Identify which cell holds the provided text, then report its [x, y] central coordinate. 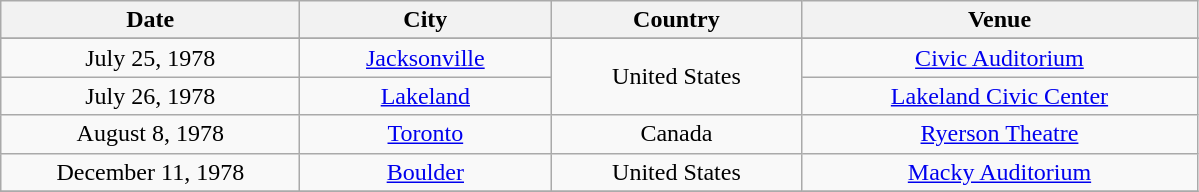
Boulder [426, 172]
December 11, 1978 [150, 172]
July 25, 1978 [150, 58]
Civic Auditorium [1000, 58]
Lakeland [426, 96]
July 26, 1978 [150, 96]
August 8, 1978 [150, 134]
Macky Auditorium [1000, 172]
Canada [676, 134]
Lakeland Civic Center [1000, 96]
Date [150, 20]
City [426, 20]
Ryerson Theatre [1000, 134]
Jacksonville [426, 58]
Venue [1000, 20]
Toronto [426, 134]
Country [676, 20]
